Locate the cell with the specified text and output its (X, Y) center coordinate. 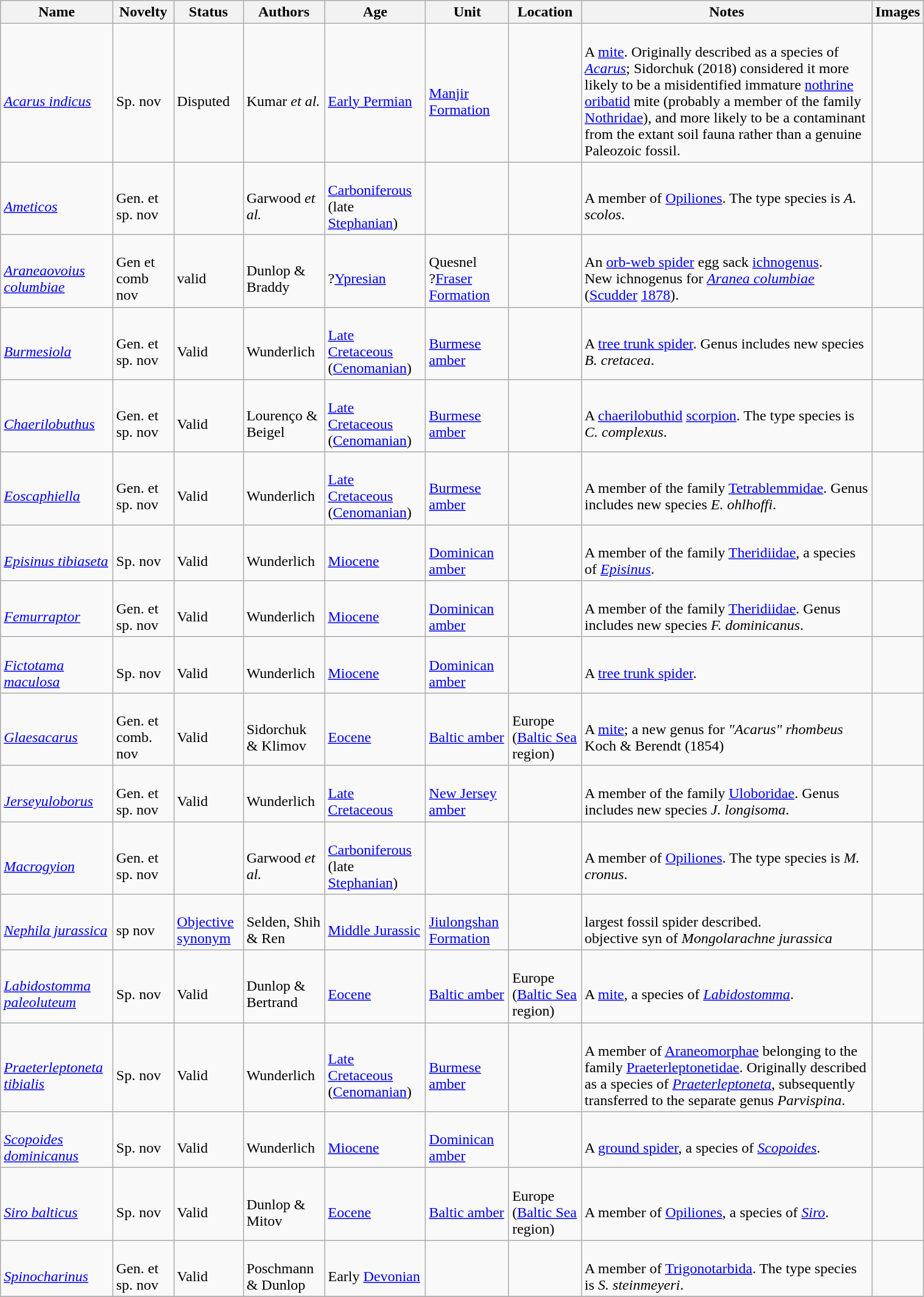
A mite; a new genus for "Acarus" rhombeus Koch & Berendt (1854) (726, 729)
Dunlop & Mitov (284, 1204)
Macrogyion (57, 858)
Eoscaphiella (57, 489)
A member of the family Uloboridae. Genus includes new species J. longisoma. (726, 793)
Location (545, 12)
Disputed (208, 93)
A member of the family Theridiidae, a species of Episinus. (726, 553)
Authors (284, 12)
Chaerilobuthus (57, 415)
Gen. et comb. nov (143, 729)
Late Cretaceous (375, 793)
Lourenço & Beigel (284, 415)
Dunlop & Braddy (284, 270)
Nephila jurassica (57, 922)
Middle Jurassic (375, 922)
Spinocharinus (57, 1268)
Scopoides dominicanus (57, 1140)
A member of the family Theridiidae. Genus includes new species F. dominicanus. (726, 609)
Poschmann & Dunlop (284, 1268)
Name (57, 12)
A member of Opiliones. The type species is A. scolos. (726, 199)
A member of Opiliones, a species of Siro. (726, 1204)
A tree trunk spider. (726, 665)
Jerseyuloborus (57, 793)
Glaesacarus (57, 729)
A tree trunk spider. Genus includes new species B. cretacea. (726, 344)
Unit (468, 12)
Early Permian (375, 93)
A member of Opiliones. The type species is M. cronus. (726, 858)
A member of Trigonotarbida. The type species is S. steinmeyeri. (726, 1268)
An orb-web spider egg sack ichnogenus. New ichnogenus for Aranea columbiae (Scudder 1878). (726, 270)
sp nov (143, 922)
A ground spider, a species of Scopoides. (726, 1140)
Manjir Formation (468, 93)
Jiulongshan Formation (468, 922)
Fictotama maculosa (57, 665)
Femurraptor (57, 609)
Dunlop & Bertrand (284, 987)
Objective synonym (208, 922)
largest fossil spider described. objective syn of Mongolarachne jurassica (726, 922)
Status (208, 12)
Praeterleptoneta tibialis (57, 1067)
Episinus tibiaseta (57, 553)
?Ypresian (375, 270)
Age (375, 12)
Gen et comb nov (143, 270)
Kumar et al. (284, 93)
New Jersey amber (468, 793)
Acarus indicus (57, 93)
A member of the family Tetrablemmidae. Genus includes new species E. ohlhoffi. (726, 489)
Novelty (143, 12)
Araneaovoius columbiae (57, 270)
Ameticos (57, 199)
Burmesiola (57, 344)
Images (898, 12)
Sidorchuk & Klimov (284, 729)
Siro balticus (57, 1204)
valid (208, 270)
Selden, Shih & Ren (284, 922)
Labidostomma paleoluteum (57, 987)
A mite, a species of Labidostomma. (726, 987)
Notes (726, 12)
Quesnel?Fraser Formation (468, 270)
A chaerilobuthid scorpion. The type species is C. complexus. (726, 415)
Early Devonian (375, 1268)
